Detect which cell encompasses the target text, then output its (X, Y) center coordinate. 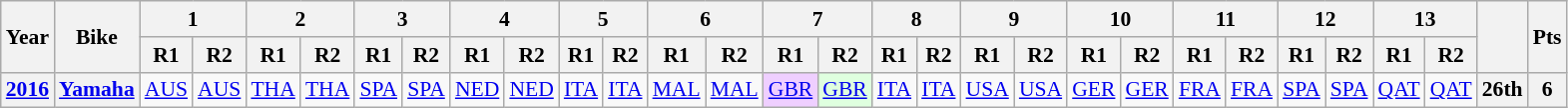
1 (194, 19)
Year (28, 36)
11 (1226, 19)
3 (401, 19)
10 (1120, 19)
12 (1325, 19)
9 (1014, 19)
13 (1425, 19)
7 (818, 19)
8 (916, 19)
2016 (28, 90)
Yamaha (97, 90)
Pts (1547, 36)
5 (603, 19)
4 (505, 19)
2 (299, 19)
26th (1503, 90)
Bike (97, 36)
